Identify which cell holds the provided text, then report its (x, y) central coordinate. 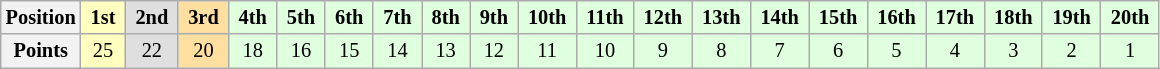
6th (349, 17)
19th (1071, 17)
22 (152, 51)
25 (104, 51)
6 (838, 51)
9 (663, 51)
13th (721, 17)
1 (1130, 51)
11th (604, 17)
7 (779, 51)
2nd (152, 17)
8 (721, 51)
13 (446, 51)
20th (1130, 17)
20 (203, 51)
14 (397, 51)
18th (1013, 17)
12th (663, 17)
4 (955, 51)
16 (301, 51)
5th (301, 17)
3rd (203, 17)
2 (1071, 51)
9th (494, 17)
8th (446, 17)
10 (604, 51)
15th (838, 17)
11 (547, 51)
3 (1013, 51)
Points (41, 51)
16th (896, 17)
14th (779, 17)
5 (896, 51)
4th (253, 17)
7th (397, 17)
1st (104, 17)
18 (253, 51)
Position (41, 17)
17th (955, 17)
12 (494, 51)
15 (349, 51)
10th (547, 17)
